Capture the cell that displays the provided text and extract its (x, y) central coordinate. 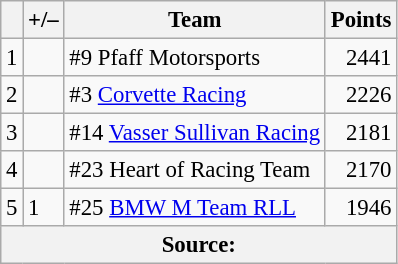
#23 Heart of Racing Team (194, 170)
#25 BMW M Team RLL (194, 208)
2 (12, 95)
1946 (360, 208)
2441 (360, 58)
Team (194, 20)
2226 (360, 95)
5 (12, 208)
3 (12, 133)
Points (360, 20)
#3 Corvette Racing (194, 95)
2170 (360, 170)
4 (12, 170)
#14 Vasser Sullivan Racing (194, 133)
Source: (199, 245)
#9 Pfaff Motorsports (194, 58)
2181 (360, 133)
+/– (44, 20)
